Find where the given text appears and provide that cell's center as (x, y) coordinate. 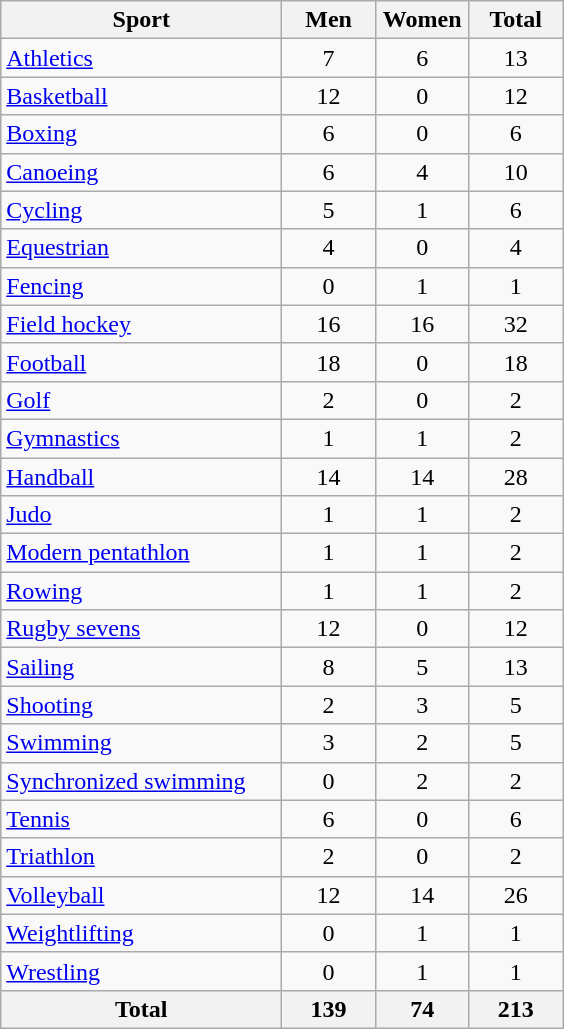
Handball (142, 477)
Triathlon (142, 857)
213 (516, 1009)
10 (516, 172)
Sport (142, 20)
8 (329, 667)
Volleyball (142, 895)
32 (516, 324)
Golf (142, 400)
Rowing (142, 591)
Rugby sevens (142, 629)
Women (422, 20)
Synchronized swimming (142, 781)
Equestrian (142, 248)
Gymnastics (142, 438)
28 (516, 477)
26 (516, 895)
Weightlifting (142, 933)
Shooting (142, 705)
Judo (142, 515)
Boxing (142, 134)
139 (329, 1009)
7 (329, 58)
Athletics (142, 58)
Sailing (142, 667)
Fencing (142, 286)
Wrestling (142, 971)
74 (422, 1009)
Cycling (142, 210)
Football (142, 362)
Modern pentathlon (142, 553)
Basketball (142, 96)
Canoeing (142, 172)
Tennis (142, 819)
Field hockey (142, 324)
Swimming (142, 743)
Men (329, 20)
